Return the (X, Y) coordinate for the center point of the cell that contains the specified text.  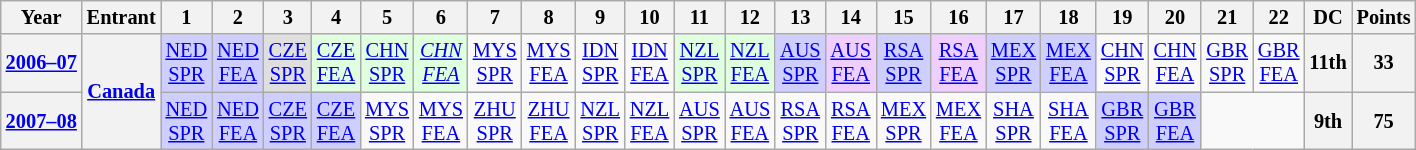
7 (495, 17)
2007–08 (42, 121)
IDNFEA (650, 63)
75 (1384, 121)
12 (750, 17)
9 (600, 17)
20 (1176, 17)
ZHUSPR (495, 121)
DC (1328, 17)
33 (1384, 63)
SHASPR (1014, 121)
ZHUFEA (549, 121)
Year (42, 17)
11 (699, 17)
17 (1014, 17)
13 (800, 17)
9th (1328, 121)
IDNSPR (600, 63)
Entrant (122, 17)
3 (288, 17)
21 (1227, 17)
Points (1384, 17)
22 (1279, 17)
2006–07 (42, 63)
19 (1122, 17)
14 (851, 17)
SHAFEA (1068, 121)
1 (187, 17)
10 (650, 17)
11th (1328, 63)
4 (336, 17)
18 (1068, 17)
2 (238, 17)
15 (904, 17)
5 (387, 17)
16 (958, 17)
Canada (122, 92)
8 (549, 17)
6 (441, 17)
